Return (x, y) of the center of cell containing provided text 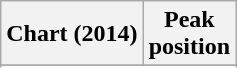
Chart (2014) (72, 34)
Peakposition (189, 34)
